Provide the (x, y) coordinate of the cell's center where the given text is located.  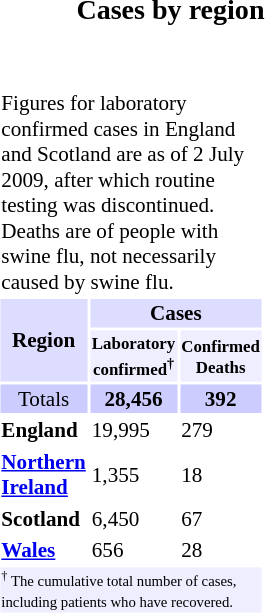
Totals (44, 399)
ConfirmedDeaths (221, 356)
Cases (176, 314)
Laboratory confirmed† (133, 356)
28 (221, 551)
Region (44, 342)
England (44, 431)
67 (221, 519)
Scotland (44, 519)
6,450 (133, 519)
Wales (44, 551)
656 (133, 551)
28,456 (133, 399)
18 (221, 475)
392 (221, 399)
† The cumulative total number of cases, including patients who have recovered. (131, 590)
Northern Ireland (44, 475)
279 (221, 431)
19,995 (133, 431)
1,355 (133, 475)
